Scan for the cell matching the given text and deliver its [X, Y] coordinate at center. 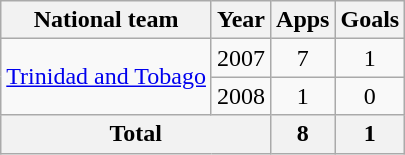
Total [136, 134]
0 [370, 96]
National team [106, 20]
Trinidad and Tobago [106, 77]
Apps [303, 20]
8 [303, 134]
2007 [240, 58]
Goals [370, 20]
7 [303, 58]
Year [240, 20]
2008 [240, 96]
